Provide the [X, Y] coordinate of the cell's center where the given text is located.  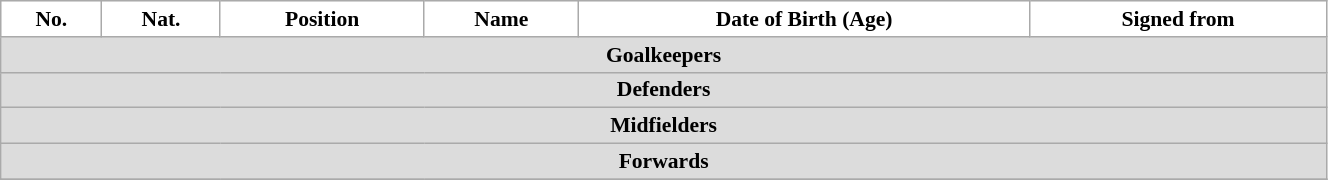
No. [52, 19]
Name [502, 19]
Midfielders [664, 126]
Nat. [161, 19]
Position [322, 19]
Forwards [664, 162]
Defenders [664, 90]
Goalkeepers [664, 55]
Signed from [1178, 19]
Date of Birth (Age) [804, 19]
